Scan for the cell matching the given text and deliver its [x, y] coordinate at center. 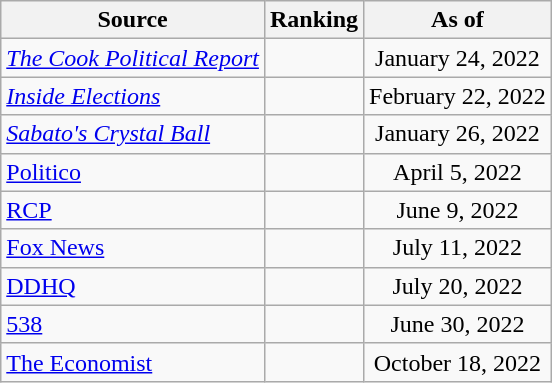
April 5, 2022 [458, 172]
October 18, 2022 [458, 362]
DDHQ [133, 286]
Sabato's Crystal Ball [133, 134]
Ranking [314, 20]
July 20, 2022 [458, 286]
The Economist [133, 362]
June 30, 2022 [458, 324]
July 11, 2022 [458, 248]
The Cook Political Report [133, 58]
Inside Elections [133, 96]
Fox News [133, 248]
January 24, 2022 [458, 58]
Source [133, 20]
January 26, 2022 [458, 134]
June 9, 2022 [458, 210]
RCP [133, 210]
As of [458, 20]
Politico [133, 172]
February 22, 2022 [458, 96]
538 [133, 324]
